Search for the cell housing the specified text and yield its (x, y) center coordinate. 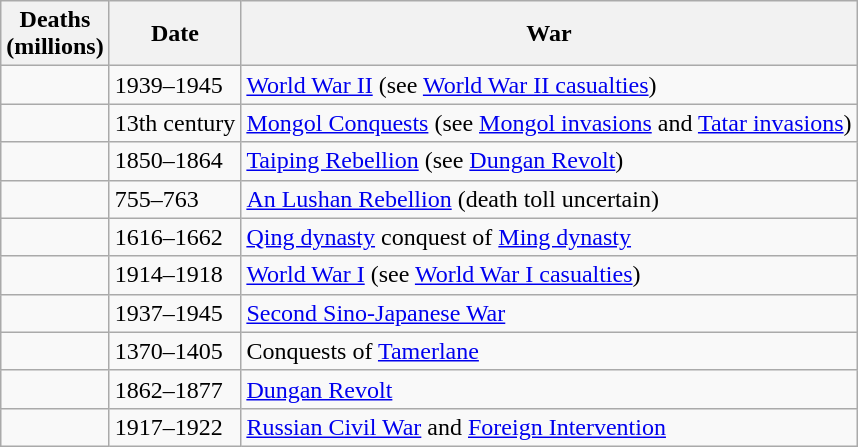
1937–1945 (175, 313)
Date (175, 34)
1850–1864 (175, 161)
1370–1405 (175, 351)
Qing dynasty conquest of Ming dynasty (549, 237)
1914–1918 (175, 275)
Taiping Rebellion (see Dungan Revolt) (549, 161)
Conquests of Tamerlane (549, 351)
Mongol Conquests (see Mongol invasions and Tatar invasions) (549, 123)
War (549, 34)
1917–1922 (175, 427)
Second Sino-Japanese War (549, 313)
1862–1877 (175, 389)
755–763 (175, 199)
Russian Civil War and Foreign Intervention (549, 427)
World War II (see World War II casualties) (549, 85)
World War I (see World War I casualties) (549, 275)
1616–1662 (175, 237)
1939–1945 (175, 85)
An Lushan Rebellion (death toll uncertain) (549, 199)
Deaths(millions) (55, 34)
13th century (175, 123)
Dungan Revolt (549, 389)
